Scan for the cell matching the given text and deliver its [X, Y] coordinate at center. 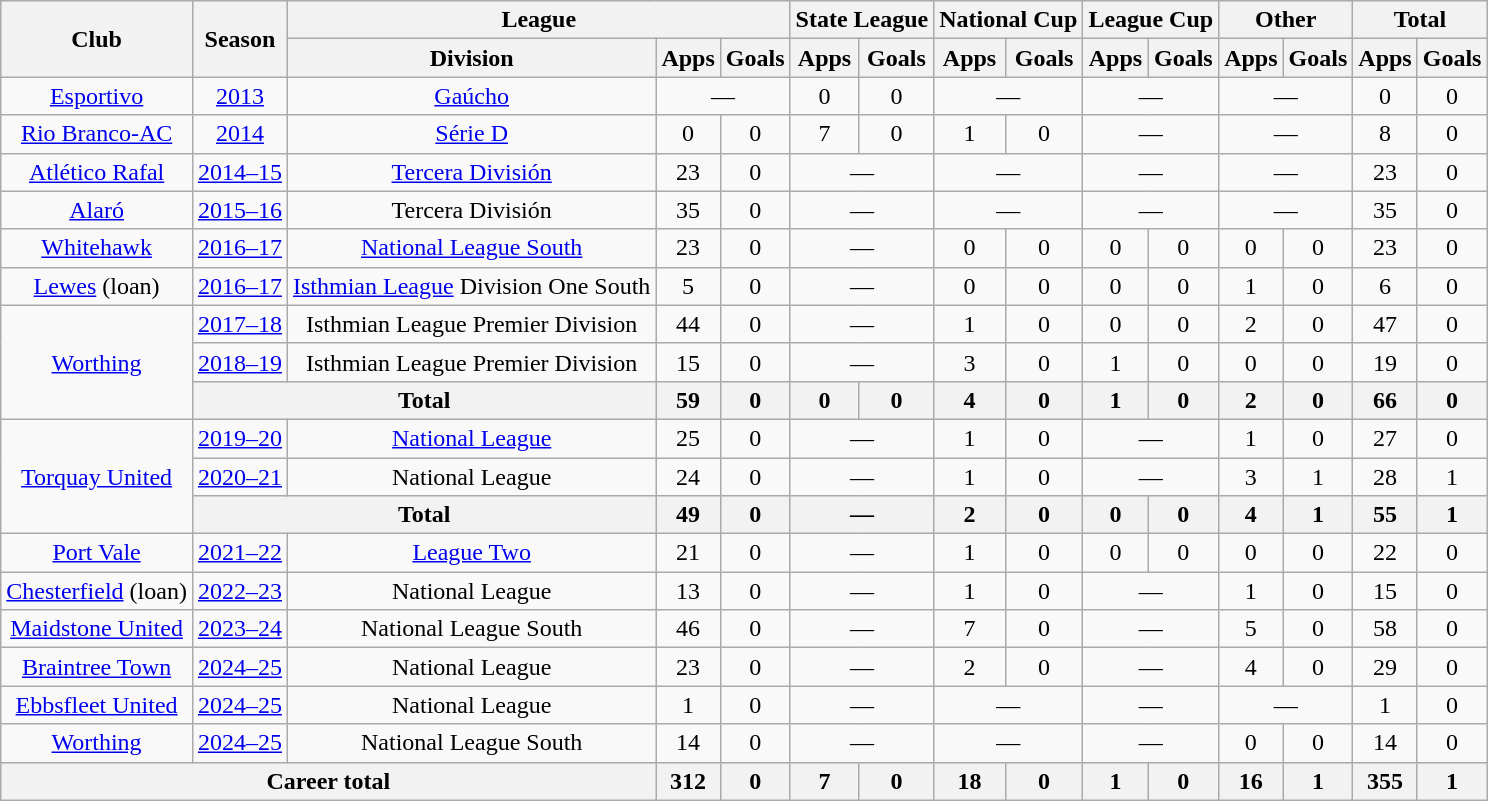
Chesterfield (loan) [97, 591]
2015–16 [240, 210]
18 [970, 781]
13 [688, 591]
312 [688, 781]
Whitehawk [97, 248]
Division [471, 58]
66 [1385, 400]
2014 [240, 134]
Maidstone United [97, 629]
55 [1385, 515]
29 [1385, 667]
League [538, 20]
Esportivo [97, 96]
21 [688, 553]
Série D [471, 134]
Season [240, 39]
League Cup [1151, 20]
2018–19 [240, 362]
League Two [471, 553]
47 [1385, 324]
25 [688, 438]
19 [1385, 362]
Rio Branco-AC [97, 134]
2019–20 [240, 438]
Other [1286, 20]
44 [688, 324]
Club [97, 39]
355 [1385, 781]
2013 [240, 96]
2014–15 [240, 172]
22 [1385, 553]
27 [1385, 438]
2017–18 [240, 324]
16 [1251, 781]
8 [1385, 134]
Atlético Rafal [97, 172]
28 [1385, 477]
Lewes (loan) [97, 286]
State League [862, 20]
24 [688, 477]
2021–22 [240, 553]
58 [1385, 629]
Alaró [97, 210]
Ebbsfleet United [97, 705]
2020–21 [240, 477]
Braintree Town [97, 667]
Career total [328, 781]
Torquay United [97, 476]
2023–24 [240, 629]
Port Vale [97, 553]
Isthmian League Division One South [471, 286]
National Cup [1008, 20]
6 [1385, 286]
49 [688, 515]
Gaúcho [471, 96]
2022–23 [240, 591]
46 [688, 629]
59 [688, 400]
